Identify which cell holds the provided text, then report its (x, y) central coordinate. 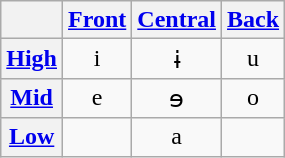
o (254, 98)
Back (254, 20)
Low (32, 137)
u (254, 59)
a (177, 137)
Mid (32, 98)
i (98, 59)
ɨ (177, 59)
Front (98, 20)
High (32, 59)
Central (177, 20)
e (98, 98)
ɘ (177, 98)
